Identify which cell holds the provided text, then report its (x, y) central coordinate. 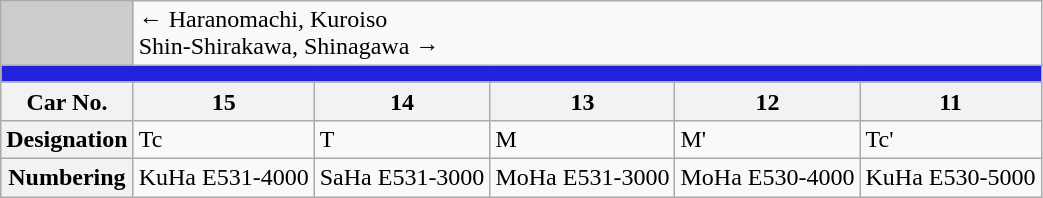
Numbering (67, 177)
KuHa E530-5000 (950, 177)
13 (582, 101)
15 (224, 101)
M' (768, 139)
KuHa E531-4000 (224, 177)
Designation (67, 139)
T (402, 139)
Tc' (950, 139)
12 (768, 101)
14 (402, 101)
11 (950, 101)
M (582, 139)
← Haranomachi, KuroisoShin-Shirakawa, Shinagawa → (587, 34)
Tc (224, 139)
SaHa E531-3000 (402, 177)
MoHa E531-3000 (582, 177)
Car No. (67, 101)
MoHa E530-4000 (768, 177)
